From the cell containing the given text, extract its center point as [X, Y] coordinate. 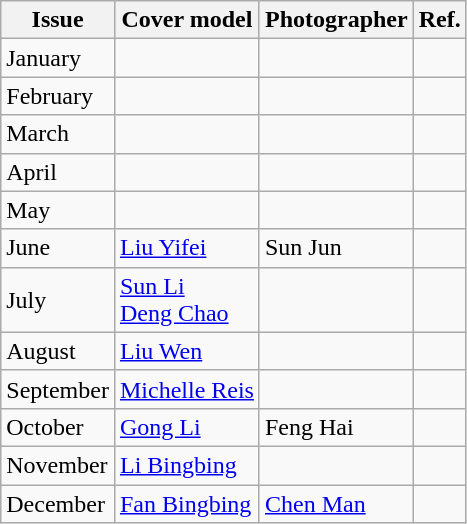
February [58, 96]
Cover model [186, 20]
Chen Man [336, 503]
July [58, 300]
Issue [58, 20]
March [58, 134]
May [58, 210]
Gong Li [186, 427]
April [58, 172]
Sun Jun [336, 248]
Li Bingbing [186, 465]
January [58, 58]
Liu Wen [186, 351]
October [58, 427]
December [58, 503]
Sun LiDeng Chao [186, 300]
Michelle Reis [186, 389]
September [58, 389]
Liu Yifei [186, 248]
August [58, 351]
Fan Bingbing [186, 503]
Feng Hai [336, 427]
Photographer [336, 20]
Ref. [440, 20]
November [58, 465]
June [58, 248]
